From the cell containing the given text, extract its center point as (X, Y) coordinate. 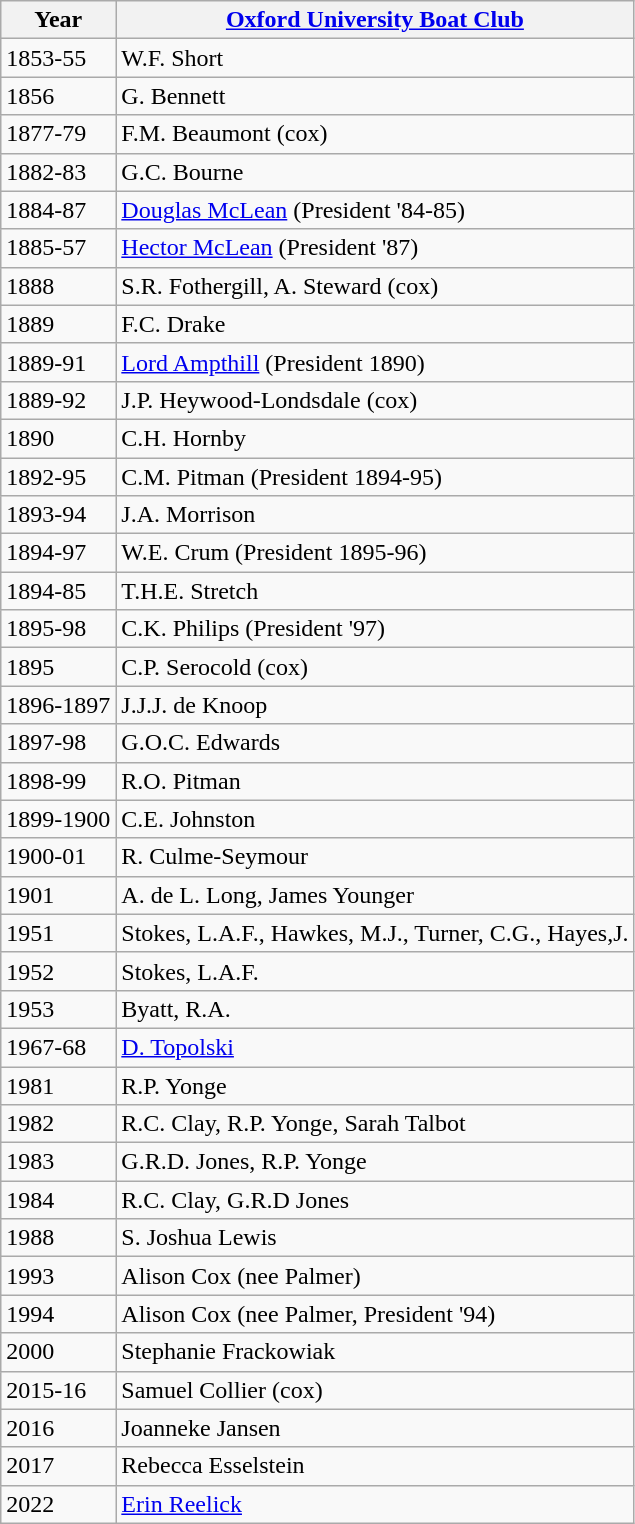
C.K. Philips (President '97) (375, 629)
1967-68 (58, 1047)
Stephanie Frackowiak (375, 1352)
1882-83 (58, 172)
Samuel Collier (cox) (375, 1390)
1982 (58, 1124)
1952 (58, 971)
C.P. Serocold (cox) (375, 667)
G. Bennett (375, 96)
1856 (58, 96)
1953 (58, 1009)
F.M. Beaumont (cox) (375, 134)
1895 (58, 667)
1877-79 (58, 134)
C.M. Pitman (President 1894-95) (375, 477)
Erin Reelick (375, 1504)
C.E. Johnston (375, 819)
1889-91 (58, 362)
Stokes, L.A.F., Hawkes, M.J., Turner, C.G., Hayes,J. (375, 933)
2016 (58, 1428)
Year (58, 20)
W.F. Short (375, 58)
1951 (58, 933)
Rebecca Esselstein (375, 1466)
S. Joshua Lewis (375, 1238)
Hector McLean (President '87) (375, 248)
Byatt, R.A. (375, 1009)
C.H. Hornby (375, 438)
1893-94 (58, 515)
Stokes, L.A.F. (375, 971)
Oxford University Boat Club (375, 20)
Alison Cox (nee Palmer, President '94) (375, 1314)
1994 (58, 1314)
G.O.C. Edwards (375, 743)
Lord Ampthill (President 1890) (375, 362)
1901 (58, 895)
G.R.D. Jones, R.P. Yonge (375, 1162)
1993 (58, 1276)
F.C. Drake (375, 324)
G.C. Bourne (375, 172)
W.E. Crum (President 1895-96) (375, 553)
1900-01 (58, 857)
J.A. Morrison (375, 515)
R. Culme-Seymour (375, 857)
2017 (58, 1466)
J.J.J. de Knoop (375, 705)
R.C. Clay, G.R.D Jones (375, 1200)
T.H.E. Stretch (375, 591)
A. de L. Long, James Younger (375, 895)
1988 (58, 1238)
1888 (58, 286)
1899-1900 (58, 819)
1889 (58, 324)
1983 (58, 1162)
1894-85 (58, 591)
Douglas McLean (President '84-85) (375, 210)
Joanneke Jansen (375, 1428)
R.C. Clay, R.P. Yonge, Sarah Talbot (375, 1124)
S.R. Fothergill, A. Steward (cox) (375, 286)
D. Topolski (375, 1047)
1853-55 (58, 58)
1890 (58, 438)
1981 (58, 1085)
1889-92 (58, 400)
1895-98 (58, 629)
1984 (58, 1200)
2022 (58, 1504)
1894-97 (58, 553)
R.P. Yonge (375, 1085)
1897-98 (58, 743)
J.P. Heywood-Londsdale (cox) (375, 400)
1884-87 (58, 210)
1896-1897 (58, 705)
1892-95 (58, 477)
R.O. Pitman (375, 781)
Alison Cox (nee Palmer) (375, 1276)
2015-16 (58, 1390)
2000 (58, 1352)
1898-99 (58, 781)
1885-57 (58, 248)
